Provide the (x, y) coordinate of the cell's center where the given text is located.  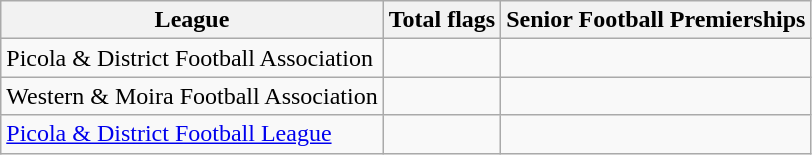
Western & Moira Football Association (192, 96)
League (192, 20)
Total flags (442, 20)
Picola & District Football League (192, 134)
Senior Football Premierships (656, 20)
Picola & District Football Association (192, 58)
